Return the (x, y) coordinate for the center point of the cell that contains the specified text.  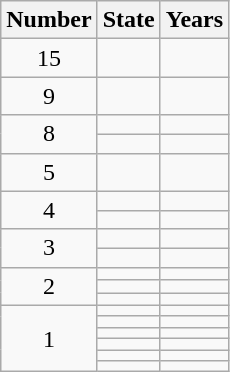
2 (49, 286)
8 (49, 134)
Number (49, 20)
1 (49, 338)
3 (49, 248)
9 (49, 96)
Years (194, 20)
State (128, 20)
15 (49, 58)
4 (49, 210)
5 (49, 172)
